Determine the [x, y] coordinate at the center of the cell enclosing the given text.  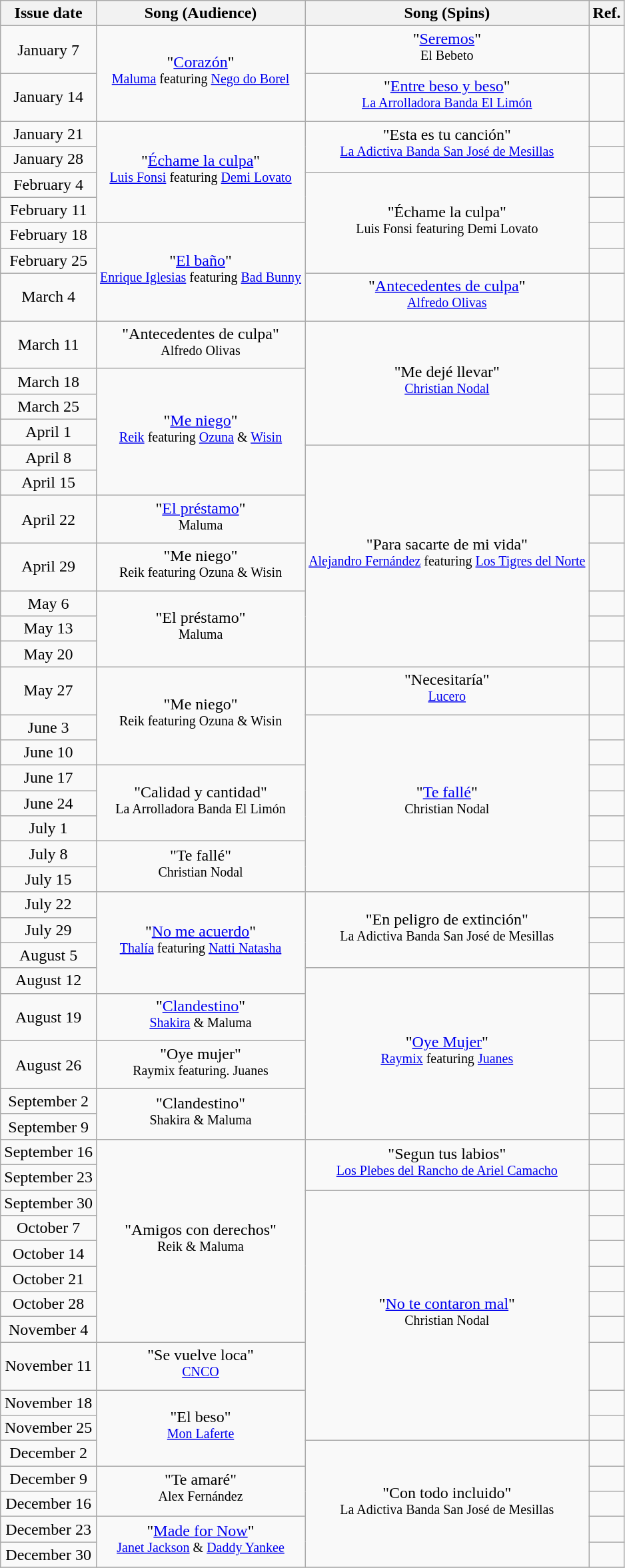
"Oye Mujer"Raymix featuring Juanes [447, 1054]
January 14 [49, 97]
October 14 [49, 1254]
December 2 [49, 1453]
March 25 [49, 406]
August 12 [49, 980]
August 5 [49, 955]
April 22 [49, 520]
November 25 [49, 1428]
April 15 [49, 483]
June 24 [49, 803]
"Me dejé llevar"Christian Nodal [447, 383]
January 28 [49, 159]
June 3 [49, 727]
October 7 [49, 1228]
January 21 [49, 134]
"Se vuelve loca"CNCO [200, 1366]
July 22 [49, 905]
"Seremos"El Bebeto [447, 50]
February 4 [49, 185]
"Amigos con derechos"Reik & Maluma [200, 1240]
February 25 [49, 260]
September 16 [49, 1152]
"Te amaré"Alex Fernández [200, 1491]
May 27 [49, 691]
July 8 [49, 854]
January 7 [49, 50]
July 29 [49, 930]
"Made for Now"Janet Jackson & Daddy Yankee [200, 1542]
"No te contaron mal"Christian Nodal [447, 1316]
"Corazón"Maluma featuring Nego do Borel [200, 73]
December 16 [49, 1504]
Song (Spins) [447, 13]
September 9 [49, 1126]
"Esta es tu canción"La Adictiva Banda San José de Mesillas [447, 147]
April 1 [49, 432]
August 26 [49, 1065]
October 28 [49, 1304]
June 17 [49, 778]
"El baño"Enrique Iglesias featuring Bad Bunny [200, 272]
September 23 [49, 1178]
July 1 [49, 829]
June 10 [49, 753]
"Segun tus labios"Los Plebes del Rancho de Ariel Camacho [447, 1164]
"Con todo incluido"La Adictiva Banda San José de Mesillas [447, 1504]
December 23 [49, 1529]
April 29 [49, 567]
"Oye mujer"Raymix featuring. Juanes [200, 1065]
May 20 [49, 654]
"Necesitaría"Lucero [447, 691]
May 13 [49, 629]
September 30 [49, 1203]
September 2 [49, 1101]
"El beso"Mon Laferte [200, 1428]
"Calidad y cantidad"La Arrolladora Banda El Limón [200, 803]
"No me acuerdo"Thalía featuring Natti Natasha [200, 943]
August 19 [49, 1017]
"Para sacarte de mi vida"Alejandro Fernández featuring Los Tigres del Norte [447, 556]
Song (Audience) [200, 13]
July 15 [49, 879]
Ref. [606, 13]
February 11 [49, 210]
November 18 [49, 1403]
May 6 [49, 603]
March 11 [49, 345]
December 9 [49, 1479]
March 18 [49, 381]
"En peligro de extinción"La Adictiva Banda San José de Mesillas [447, 930]
February 18 [49, 235]
December 30 [49, 1555]
March 4 [49, 297]
November 4 [49, 1330]
October 21 [49, 1279]
November 11 [49, 1366]
"Entre beso y beso"La Arrolladora Banda El Limón [447, 97]
April 8 [49, 458]
Issue date [49, 13]
